For the text-containing cell, return its midpoint in (x, y) coordinate format. 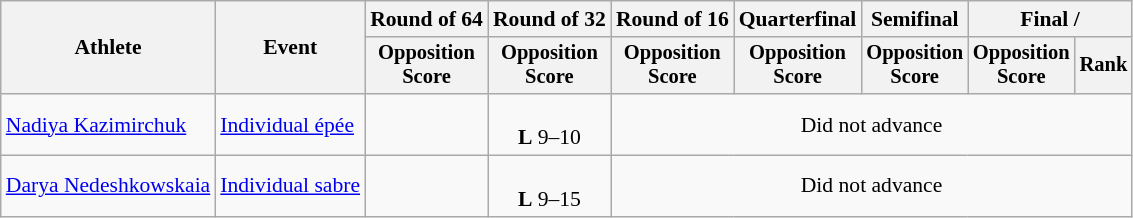
L 9–10 (550, 124)
Final / (1050, 19)
Athlete (108, 48)
Round of 32 (550, 19)
Round of 16 (672, 19)
Event (290, 48)
Semifinal (914, 19)
Darya Nedeshkowskaia (108, 186)
Individual sabre (290, 186)
Individual épée (290, 124)
Nadiya Kazimirchuk (108, 124)
Round of 64 (426, 19)
Rank (1104, 66)
L 9–15 (550, 186)
Quarterfinal (798, 19)
